Determine the (X, Y) coordinate at the center of the cell enclosing the given text.  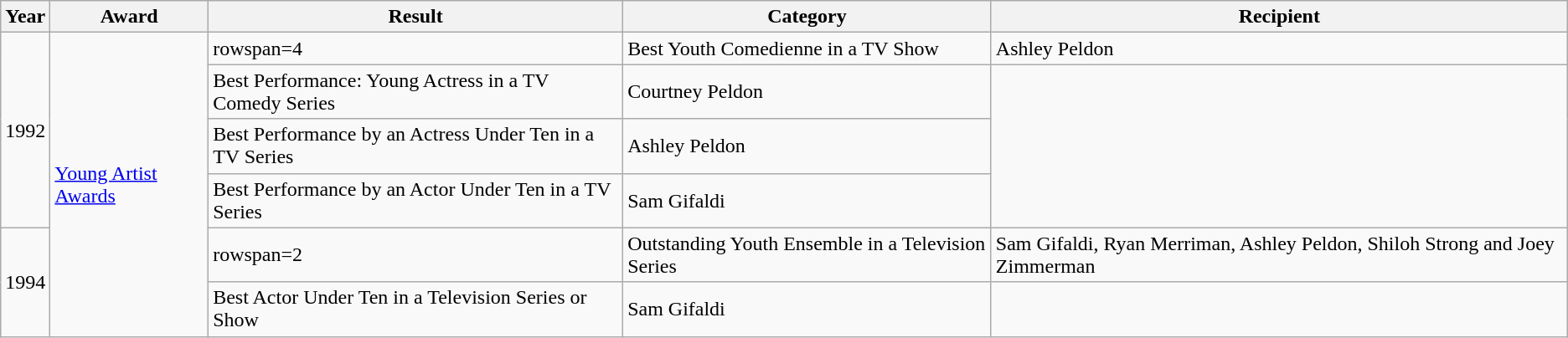
Award (129, 17)
Courtney Peldon (807, 92)
Recipient (1279, 17)
1994 (25, 282)
Best Actor Under Ten in a Television Series or Show (415, 310)
Result (415, 17)
Best Youth Comedienne in a TV Show (807, 49)
Outstanding Youth Ensemble in a Television Series (807, 254)
Sam Gifaldi, Ryan Merriman, Ashley Peldon, Shiloh Strong and Joey Zimmerman (1279, 254)
Young Artist Awards (129, 184)
rowspan=2 (415, 254)
Best Performance by an Actress Under Ten in a TV Series (415, 146)
Category (807, 17)
Best Performance by an Actor Under Ten in a TV Series (415, 201)
1992 (25, 131)
rowspan=4 (415, 49)
Year (25, 17)
Best Performance: Young Actress in a TV Comedy Series (415, 92)
